Identify which cell holds the provided text, then report its [X, Y] central coordinate. 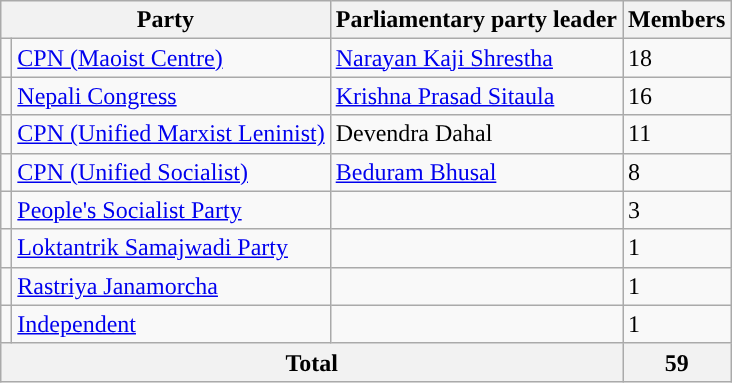
8 [676, 172]
Narayan Kaji Shrestha [476, 58]
16 [676, 96]
CPN (Maoist Centre) [171, 58]
Loktantrik Samajwadi Party [171, 248]
Devendra Dahal [476, 134]
18 [676, 58]
Parliamentary party leader [476, 20]
Independent [171, 324]
3 [676, 210]
CPN (Unified Marxist Leninist) [171, 134]
Nepali Congress [171, 96]
11 [676, 134]
Members [676, 20]
Rastriya Janamorcha [171, 286]
Beduram Bhusal [476, 172]
People's Socialist Party [171, 210]
Krishna Prasad Sitaula [476, 96]
Total [312, 362]
CPN (Unified Socialist) [171, 172]
Party [166, 20]
59 [676, 362]
